Identify which cell holds the provided text, then report its [X, Y] central coordinate. 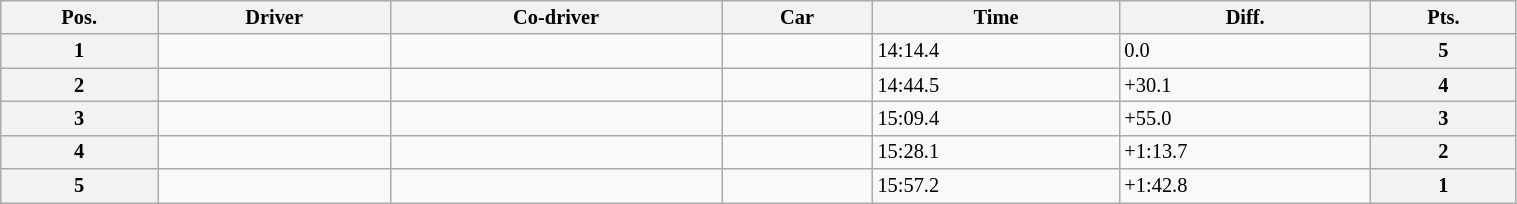
Car [798, 17]
Pts. [1444, 17]
Pos. [80, 17]
+55.0 [1244, 118]
14:44.5 [996, 85]
Time [996, 17]
Driver [274, 17]
15:09.4 [996, 118]
14:14.4 [996, 51]
0.0 [1244, 51]
15:57.2 [996, 186]
Co-driver [556, 17]
15:28.1 [996, 152]
Diff. [1244, 17]
+1:13.7 [1244, 152]
+30.1 [1244, 85]
+1:42.8 [1244, 186]
